Detect which cell encompasses the target text, then output its (X, Y) center coordinate. 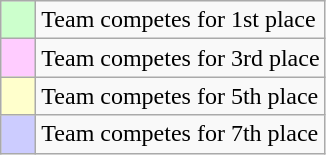
Team competes for 1st place (180, 20)
Team competes for 5th place (180, 96)
Team competes for 3rd place (180, 58)
Team competes for 7th place (180, 134)
